Return the [x, y] coordinate for the center point of the cell that contains the specified text.  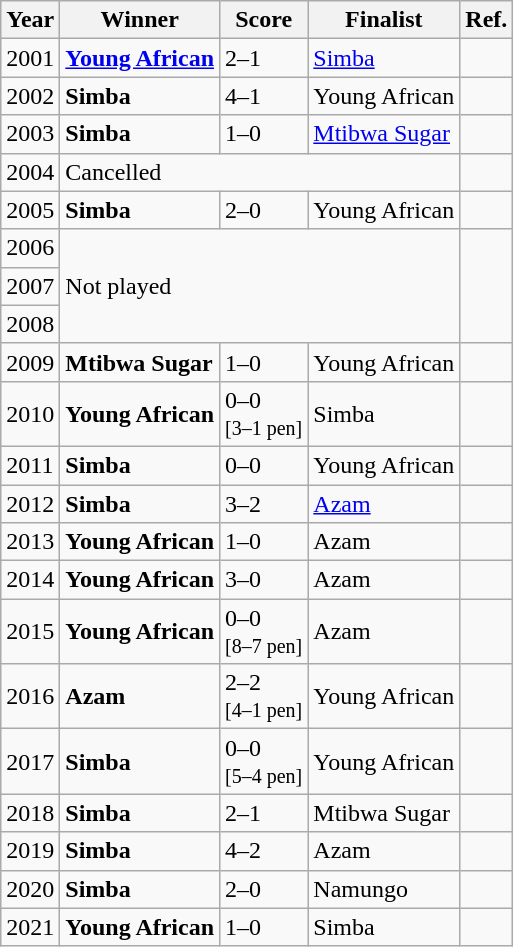
Cancelled [260, 172]
2010 [30, 414]
2015 [30, 632]
2011 [30, 465]
2005 [30, 210]
2008 [30, 324]
4–1 [264, 96]
2021 [30, 927]
2020 [30, 889]
Namungo [384, 889]
Winner [140, 20]
4–2 [264, 851]
3–0 [264, 580]
0–0[5–4 pen] [264, 762]
0–0[8–7 pen] [264, 632]
Year [30, 20]
2004 [30, 172]
2–2[4–1 pen] [264, 696]
Finalist [384, 20]
2014 [30, 580]
0–0 [264, 465]
2007 [30, 286]
2018 [30, 813]
2016 [30, 696]
2001 [30, 58]
2012 [30, 503]
Ref. [486, 20]
2002 [30, 96]
2019 [30, 851]
2003 [30, 134]
Not played [260, 286]
Score [264, 20]
3–2 [264, 503]
2006 [30, 248]
2013 [30, 542]
0–0[3–1 pen] [264, 414]
2017 [30, 762]
2009 [30, 362]
